Return the [x, y] coordinate for the center point of the cell that contains the specified text.  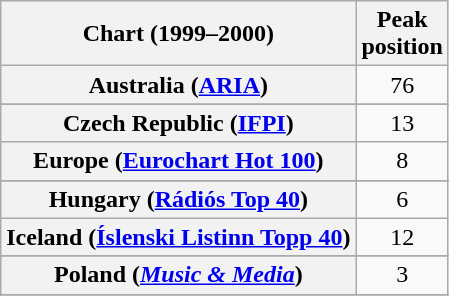
Chart (1999–2000) [178, 34]
Hungary (Rádiós Top 40) [178, 199]
12 [402, 237]
Australia (ARIA) [178, 85]
Europe (Eurochart Hot 100) [178, 161]
Peakposition [402, 34]
6 [402, 199]
Czech Republic (IFPI) [178, 123]
8 [402, 161]
Iceland (Íslenski Listinn Topp 40) [178, 237]
76 [402, 85]
3 [402, 275]
13 [402, 123]
Poland (Music & Media) [178, 275]
